Output the [X, Y] coordinate of the center of the cell containing the given text.  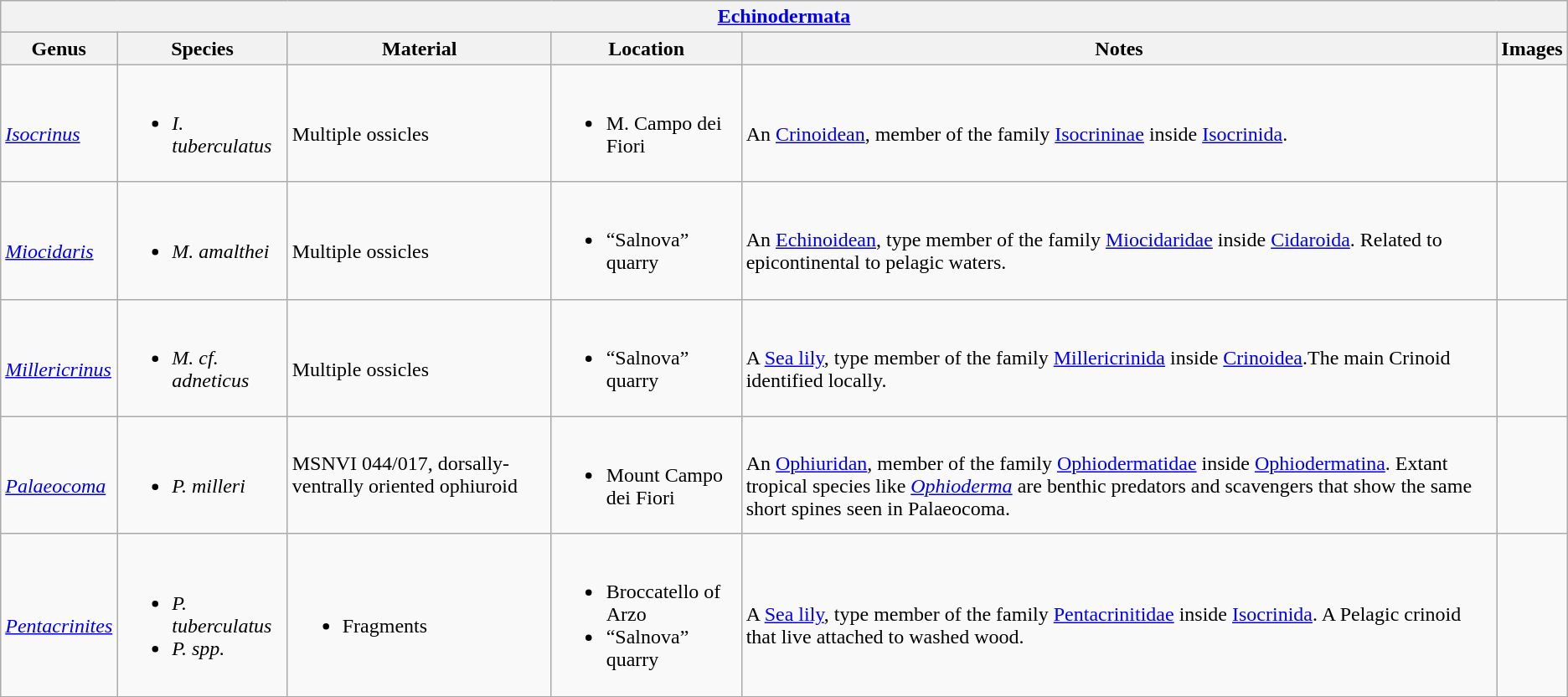
Images [1532, 49]
P. milleri [203, 475]
Mount Campo dei Fiori [647, 475]
Pentacrinites [59, 615]
P. tuberculatusP. spp. [203, 615]
An Echinoidean, type member of the family Miocidaridae inside Cidaroida. Related to epicontinental to pelagic waters. [1119, 240]
Miocidaris [59, 240]
Genus [59, 49]
M. amalthei [203, 240]
Fragments [419, 615]
A Sea lily, type member of the family Pentacrinitidae inside Isocrinida. A Pelagic crinoid that live attached to washed wood. [1119, 615]
Echinodermata [784, 17]
Palaeocoma [59, 475]
Species [203, 49]
A Sea lily, type member of the family Millericrinida inside Crinoidea.The main Crinoid identified locally. [1119, 358]
I. tuberculatus [203, 123]
Broccatello of Arzo“Salnova” quarry [647, 615]
Notes [1119, 49]
M. cf. adneticus [203, 358]
Location [647, 49]
M. Campo dei Fiori [647, 123]
Material [419, 49]
An Crinoidean, member of the family Isocrininae inside Isocrinida. [1119, 123]
Isocrinus [59, 123]
MSNVI 044/017, dorsally-ventrally oriented ophiuroid [419, 475]
Millericrinus [59, 358]
